Extract the (x, y) coordinate from the center of the cell holding the provided text.  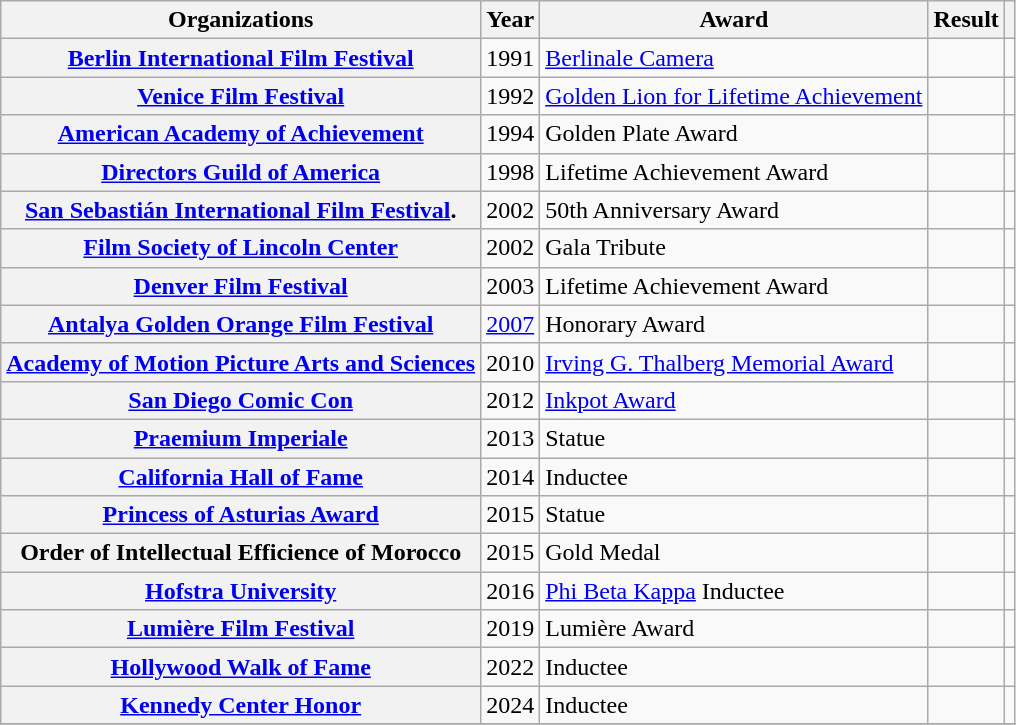
Antalya Golden Orange Film Festival (241, 324)
Irving G. Thalberg Memorial Award (734, 362)
2013 (510, 438)
Phi Beta Kappa Inductee (734, 591)
2024 (510, 705)
San Sebastián International Film Festival. (241, 210)
Result (966, 20)
Lumière Award (734, 629)
American Academy of Achievement (241, 134)
Award (734, 20)
Hofstra University (241, 591)
Golden Plate Award (734, 134)
1994 (510, 134)
Golden Lion for Lifetime Achievement (734, 96)
2016 (510, 591)
Gold Medal (734, 553)
2010 (510, 362)
Berlinale Camera (734, 58)
Honorary Award (734, 324)
2012 (510, 400)
California Hall of Fame (241, 477)
Gala Tribute (734, 248)
2022 (510, 667)
1992 (510, 96)
Inkpot Award (734, 400)
2007 (510, 324)
2003 (510, 286)
Hollywood Walk of Fame (241, 667)
2019 (510, 629)
Lumière Film Festival (241, 629)
Princess of Asturias Award (241, 515)
1998 (510, 172)
Film Society of Lincoln Center (241, 248)
Organizations (241, 20)
Order of Intellectual Efficience of Morocco (241, 553)
San Diego Comic Con (241, 400)
Academy of Motion Picture Arts and Sciences (241, 362)
Kennedy Center Honor (241, 705)
Directors Guild of America (241, 172)
2014 (510, 477)
Venice Film Festival (241, 96)
Year (510, 20)
Berlin International Film Festival (241, 58)
Denver Film Festival (241, 286)
1991 (510, 58)
Praemium Imperiale (241, 438)
50th Anniversary Award (734, 210)
